Scan for the cell matching the given text and deliver its [x, y] coordinate at center. 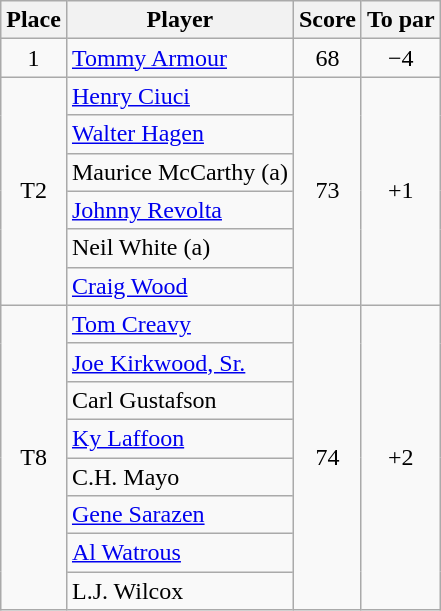
Neil White (a) [180, 248]
+2 [400, 457]
Gene Sarazen [180, 515]
C.H. Mayo [180, 477]
Carl Gustafson [180, 400]
68 [327, 58]
−4 [400, 58]
74 [327, 457]
T8 [34, 457]
Ky Laffoon [180, 438]
Score [327, 20]
Henry Ciuci [180, 96]
Craig Wood [180, 286]
Place [34, 20]
73 [327, 191]
Joe Kirkwood, Sr. [180, 362]
Al Watrous [180, 553]
+1 [400, 191]
1 [34, 58]
Tommy Armour [180, 58]
Player [180, 20]
L.J. Wilcox [180, 591]
Maurice McCarthy (a) [180, 172]
Walter Hagen [180, 134]
Johnny Revolta [180, 210]
Tom Creavy [180, 324]
T2 [34, 191]
To par [400, 20]
